Output the (X, Y) coordinate of the center of the cell containing the given text.  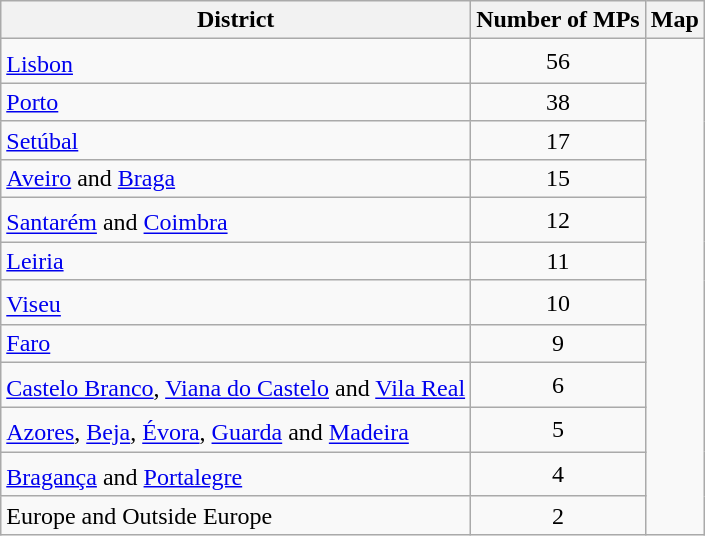
Faro (236, 344)
5 (558, 430)
Map (674, 20)
9 (558, 344)
Setúbal (236, 140)
15 (558, 178)
Azores, Beja, Évora, Guarda and Madeira (236, 430)
38 (558, 102)
Castelo Branco, Viana do Castelo and Vila Real (236, 386)
6 (558, 386)
District (236, 20)
Bragança and Portalegre (236, 474)
11 (558, 261)
56 (558, 62)
Leiria (236, 261)
Number of MPs (558, 20)
17 (558, 140)
Santarém and Coimbra (236, 220)
Porto (236, 102)
12 (558, 220)
2 (558, 515)
10 (558, 302)
Lisbon (236, 62)
Viseu (236, 302)
Europe and Outside Europe (236, 515)
4 (558, 474)
Aveiro and Braga (236, 178)
